Return the (X, Y) coordinate for the center point of the cell that contains the specified text.  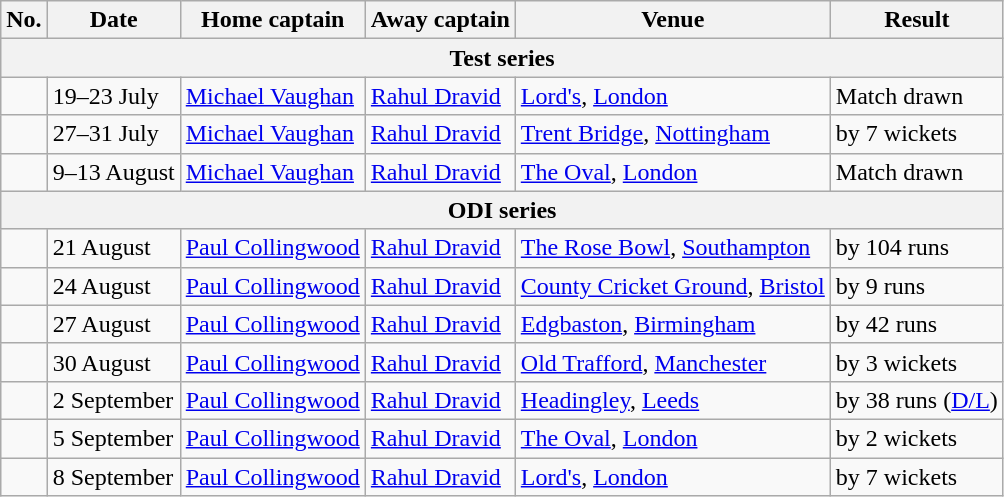
by 38 runs (D/L) (916, 400)
27 August (114, 324)
Venue (672, 20)
Edgbaston, Birmingham (672, 324)
24 August (114, 286)
Test series (502, 58)
by 104 runs (916, 248)
ODI series (502, 210)
2 September (114, 400)
Headingley, Leeds (672, 400)
The Rose Bowl, Southampton (672, 248)
9–13 August (114, 172)
Trent Bridge, Nottingham (672, 134)
19–23 July (114, 96)
21 August (114, 248)
27–31 July (114, 134)
County Cricket Ground, Bristol (672, 286)
by 9 runs (916, 286)
No. (24, 20)
by 2 wickets (916, 438)
8 September (114, 477)
Home captain (272, 20)
Old Trafford, Manchester (672, 362)
30 August (114, 362)
by 42 runs (916, 324)
Result (916, 20)
Away captain (440, 20)
5 September (114, 438)
Date (114, 20)
by 3 wickets (916, 362)
